Find where the given text appears and provide that cell's center as (x, y) coordinate. 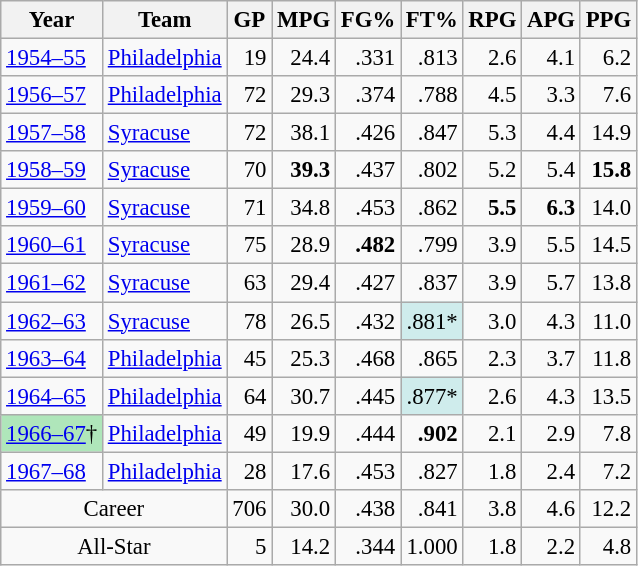
7.8 (608, 433)
3.7 (552, 358)
.799 (432, 245)
2.2 (552, 546)
30.0 (304, 509)
4.1 (552, 58)
1957–58 (52, 133)
.331 (368, 58)
3.0 (492, 321)
30.7 (304, 396)
.877* (432, 396)
.437 (368, 170)
.482 (368, 245)
.847 (432, 133)
.444 (368, 433)
RPG (492, 20)
.802 (432, 170)
39.3 (304, 170)
.374 (368, 95)
12.2 (608, 509)
5.2 (492, 170)
1963–64 (52, 358)
5.3 (492, 133)
1956–57 (52, 95)
5.7 (552, 283)
FT% (432, 20)
6.3 (552, 208)
14.9 (608, 133)
.468 (368, 358)
34.8 (304, 208)
29.4 (304, 283)
1964–65 (52, 396)
3.8 (492, 509)
Team (164, 20)
1959–60 (52, 208)
75 (250, 245)
13.8 (608, 283)
5.4 (552, 170)
1958–59 (52, 170)
45 (250, 358)
Career (114, 509)
49 (250, 433)
78 (250, 321)
.344 (368, 546)
11.0 (608, 321)
.841 (432, 509)
1966–67† (52, 433)
15.8 (608, 170)
2.4 (552, 471)
.427 (368, 283)
.788 (432, 95)
2.9 (552, 433)
.865 (432, 358)
5 (250, 546)
GP (250, 20)
APG (552, 20)
7.6 (608, 95)
38.1 (304, 133)
.438 (368, 509)
.902 (432, 433)
.881* (432, 321)
26.5 (304, 321)
4.5 (492, 95)
28 (250, 471)
1961–62 (52, 283)
71 (250, 208)
1960–61 (52, 245)
19.9 (304, 433)
1967–68 (52, 471)
.827 (432, 471)
1.000 (432, 546)
.813 (432, 58)
14.2 (304, 546)
25.3 (304, 358)
PPG (608, 20)
28.9 (304, 245)
70 (250, 170)
4.8 (608, 546)
706 (250, 509)
24.4 (304, 58)
64 (250, 396)
MPG (304, 20)
.862 (432, 208)
14.5 (608, 245)
4.6 (552, 509)
3.3 (552, 95)
1954–55 (52, 58)
14.0 (608, 208)
1962–63 (52, 321)
All-Star (114, 546)
Year (52, 20)
.432 (368, 321)
.445 (368, 396)
7.2 (608, 471)
4.4 (552, 133)
2.3 (492, 358)
.837 (432, 283)
.426 (368, 133)
63 (250, 283)
6.2 (608, 58)
13.5 (608, 396)
29.3 (304, 95)
19 (250, 58)
11.8 (608, 358)
2.1 (492, 433)
FG% (368, 20)
17.6 (304, 471)
